Extract the [x, y] coordinate from the center of the cell holding the provided text.  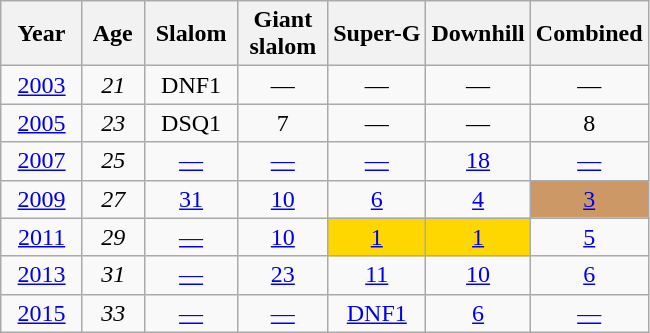
2003 [42, 85]
3 [589, 199]
2009 [42, 199]
33 [113, 313]
5 [589, 237]
18 [478, 161]
Age [113, 34]
Super-G [377, 34]
7 [283, 123]
4 [478, 199]
Year [42, 34]
27 [113, 199]
DSQ1 [191, 123]
Downhill [478, 34]
25 [113, 161]
29 [113, 237]
8 [589, 123]
Combined [589, 34]
21 [113, 85]
2005 [42, 123]
Giant slalom [283, 34]
2015 [42, 313]
2007 [42, 161]
2013 [42, 275]
2011 [42, 237]
Slalom [191, 34]
11 [377, 275]
